Determine the (x, y) coordinate at the center of the cell enclosing the given text.  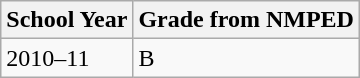
B (246, 58)
Grade from NMPED (246, 20)
2010–11 (67, 58)
School Year (67, 20)
